Search for the cell housing the specified text and yield its [x, y] center coordinate. 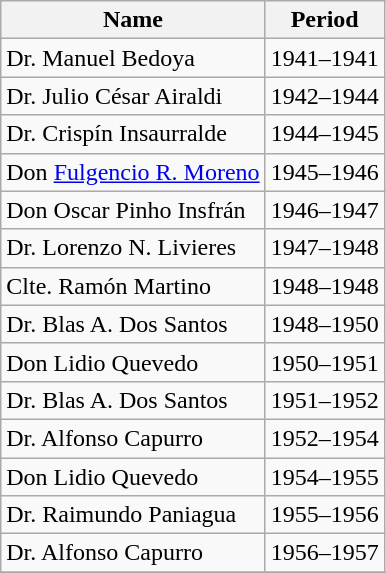
Dr. Raimundo Paniagua [133, 515]
1948–1950 [324, 324]
Dr. Julio César Airaldi [133, 96]
1955–1956 [324, 515]
Dr. Manuel Bedoya [133, 58]
Dr. Crispín Insaurralde [133, 134]
1951–1952 [324, 400]
1944–1945 [324, 134]
1945–1946 [324, 172]
1942–1944 [324, 96]
1950–1951 [324, 362]
Don Fulgencio R. Moreno [133, 172]
1947–1948 [324, 248]
1952–1954 [324, 438]
1954–1955 [324, 477]
1941–1941 [324, 58]
Don Oscar Pinho Insfrán [133, 210]
Dr. Lorenzo N. Livieres [133, 248]
Period [324, 20]
Clte. Ramón Martino [133, 286]
1948–1948 [324, 286]
Name [133, 20]
1956–1957 [324, 553]
1946–1947 [324, 210]
